Return [X, Y] of the center of cell containing provided text 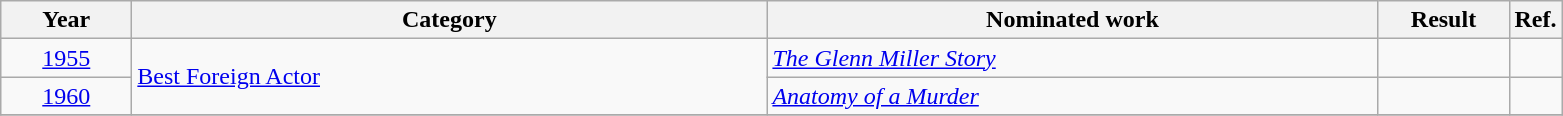
Year [66, 20]
The Glenn Miller Story [1072, 58]
1960 [66, 96]
Anatomy of a Murder [1072, 96]
Nominated work [1072, 20]
Category [450, 20]
Ref. [1536, 20]
Result [1444, 20]
Best Foreign Actor [450, 77]
1955 [66, 58]
